Provide the [X, Y] coordinate of the cell's center where the given text is located.  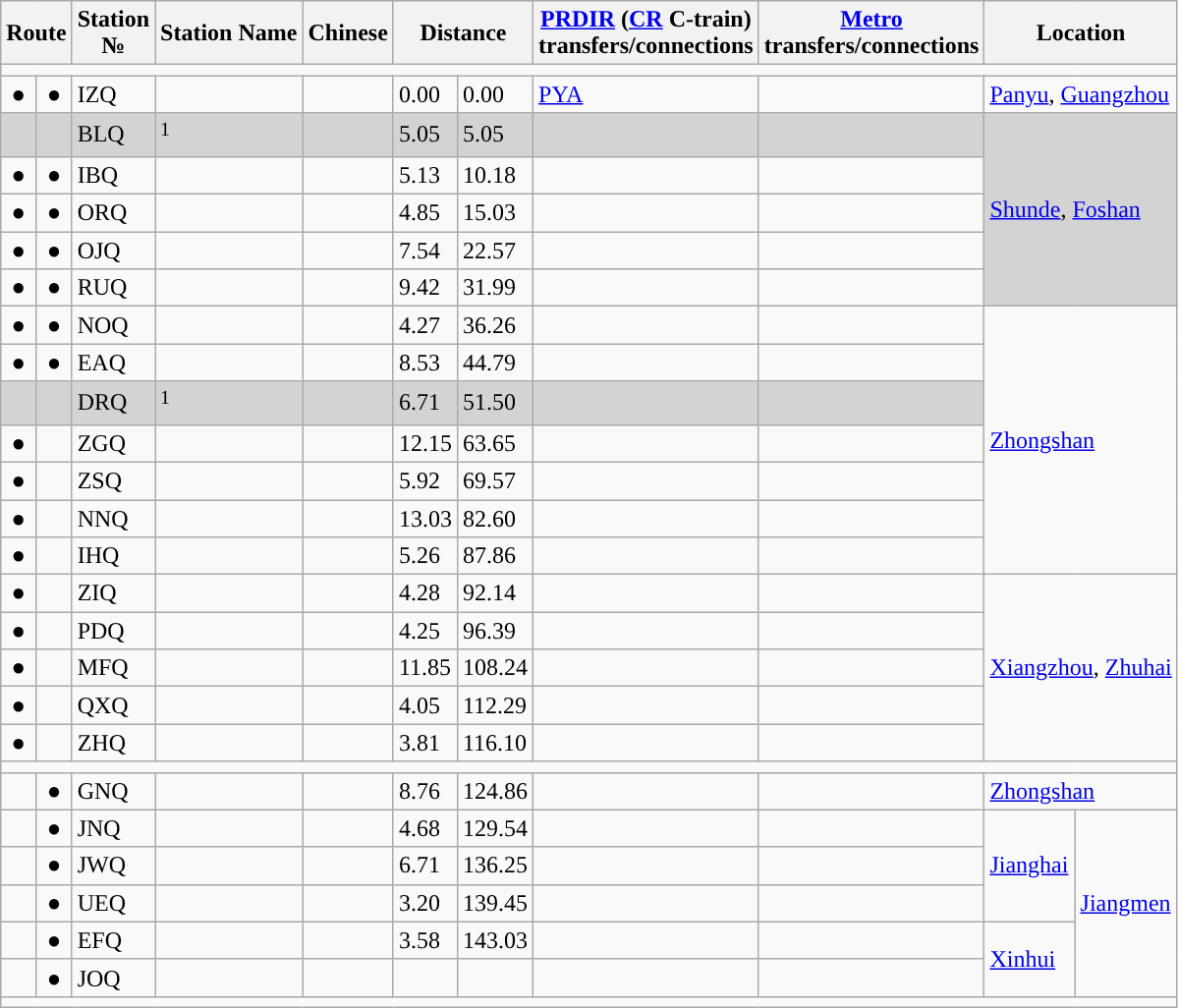
JWQ [113, 866]
Xinhui [1030, 959]
Metrotransfers/connections [871, 33]
12.15 [424, 443]
87.86 [495, 556]
NNQ [113, 519]
Xiangzhou, Zhuhai [1081, 668]
Jiangmen [1126, 903]
4.25 [424, 631]
5.92 [424, 480]
82.60 [495, 519]
15.03 [495, 213]
129.54 [495, 828]
IBQ [113, 175]
10.18 [495, 175]
139.45 [495, 903]
NOQ [113, 325]
44.79 [495, 363]
JNQ [113, 828]
136.25 [495, 866]
DRQ [113, 403]
UEQ [113, 903]
GNQ [113, 791]
RUQ [113, 288]
Location [1081, 33]
MFQ [113, 668]
ZSQ [113, 480]
143.03 [495, 940]
ZHQ [113, 743]
5.26 [424, 556]
31.99 [495, 288]
63.65 [495, 443]
Station Name [229, 33]
ZGQ [113, 443]
ZIQ [113, 593]
92.14 [495, 593]
OJQ [113, 251]
Route [36, 33]
4.28 [424, 593]
4.05 [424, 705]
112.29 [495, 705]
IHQ [113, 556]
51.50 [495, 403]
5.13 [424, 175]
4.68 [424, 828]
13.03 [424, 519]
Panyu, Guangzhou [1081, 94]
JOQ [113, 978]
BLQ [113, 136]
69.57 [495, 480]
3.81 [424, 743]
Distance [463, 33]
Shunde, Foshan [1081, 210]
PDQ [113, 631]
PYA [646, 94]
96.39 [495, 631]
11.85 [424, 668]
QXQ [113, 705]
124.86 [495, 791]
7.54 [424, 251]
36.26 [495, 325]
3.58 [424, 940]
PRDIR (CR C-train)transfers/connections [646, 33]
4.27 [424, 325]
ORQ [113, 213]
Station№ [113, 33]
EAQ [113, 363]
3.20 [424, 903]
116.10 [495, 743]
Chinese [348, 33]
108.24 [495, 668]
4.85 [424, 213]
IZQ [113, 94]
22.57 [495, 251]
9.42 [424, 288]
8.76 [424, 791]
Jianghai [1030, 866]
8.53 [424, 363]
EFQ [113, 940]
